Locate the cell with the specified text and output its [X, Y] center coordinate. 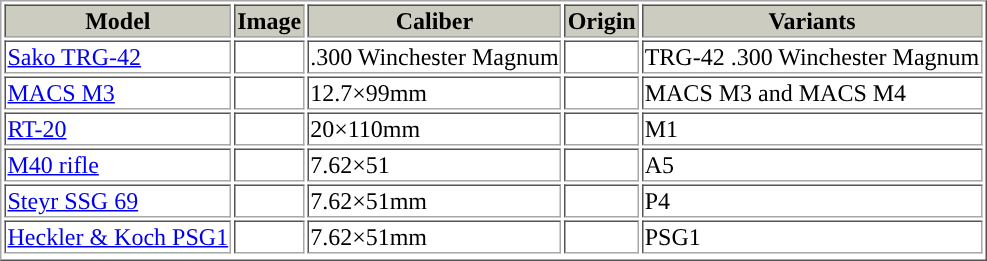
RT-20 [118, 128]
PSG1 [812, 236]
Caliber [434, 20]
A5 [812, 164]
12.7×99mm [434, 92]
MACS M3 [118, 92]
Variants [812, 20]
MACS M3 and MACS M4 [812, 92]
Steyr SSG 69 [118, 200]
7.62×51 [434, 164]
Sako TRG-42 [118, 56]
M1 [812, 128]
M40 rifle [118, 164]
P4 [812, 200]
Image [269, 20]
Model [118, 20]
Heckler & Koch PSG1 [118, 236]
TRG-42 .300 Winchester Magnum [812, 56]
Origin [602, 20]
.300 Winchester Magnum [434, 56]
20×110mm [434, 128]
